Pinpoint the cell where the given text exists, returning its (X, Y) midpoint coordinate. 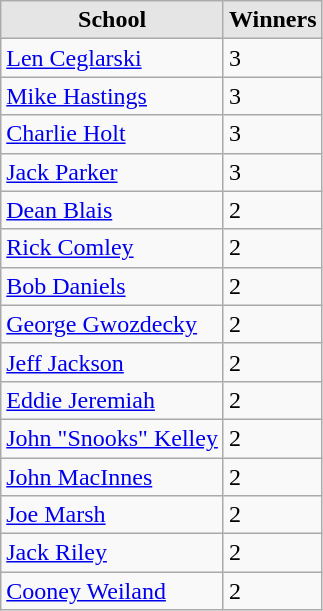
Eddie Jeremiah (112, 400)
John MacInnes (112, 477)
Mike Hastings (112, 96)
Len Ceglarski (112, 58)
Joe Marsh (112, 515)
George Gwozdecky (112, 324)
Jack Parker (112, 172)
Bob Daniels (112, 286)
Winners (272, 20)
Dean Blais (112, 210)
Rick Comley (112, 248)
Charlie Holt (112, 134)
School (112, 20)
Jeff Jackson (112, 362)
Cooney Weiland (112, 591)
Jack Riley (112, 553)
John "Snooks" Kelley (112, 438)
